Locate the cell with the specified text and output its (X, Y) center coordinate. 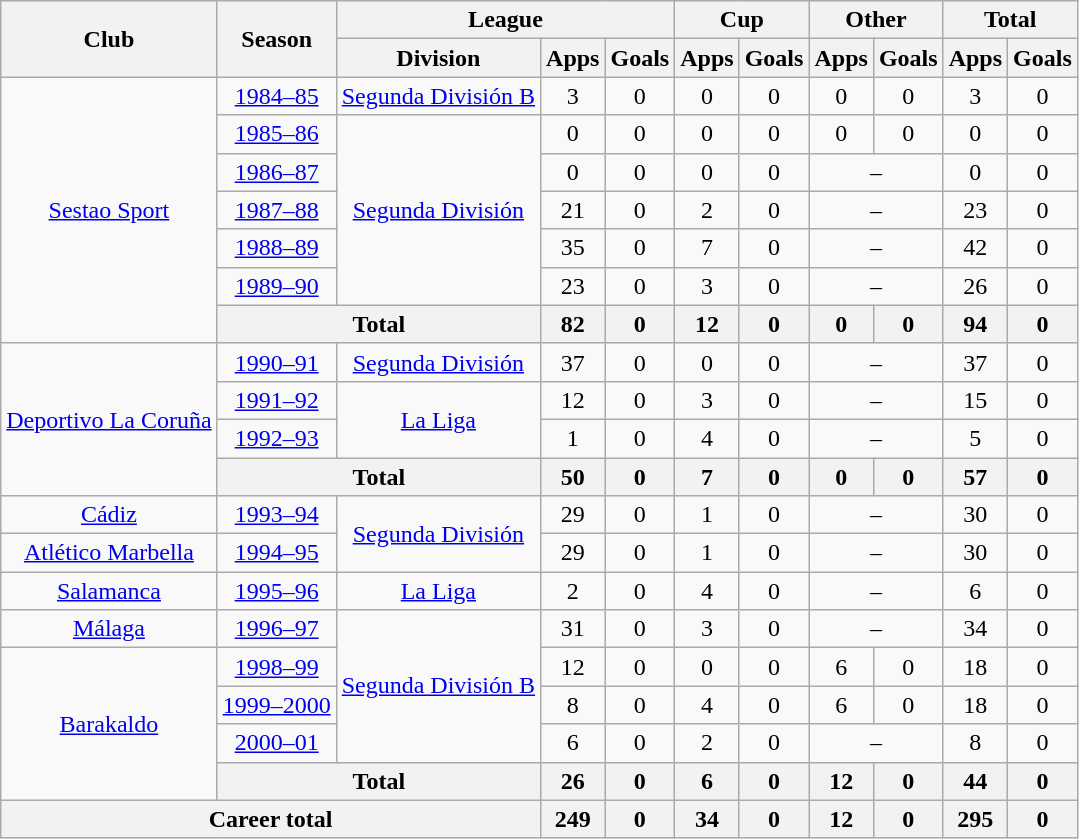
Season (276, 39)
1987–88 (276, 210)
Cup (742, 20)
Málaga (109, 629)
1995–96 (276, 591)
57 (975, 477)
44 (975, 781)
82 (573, 324)
1984–85 (276, 96)
15 (975, 400)
Club (109, 39)
1989–90 (276, 286)
League (506, 20)
1985–86 (276, 134)
Atlético Marbella (109, 553)
Other (876, 20)
1990–91 (276, 362)
1988–89 (276, 248)
21 (573, 210)
295 (975, 819)
Sestao Sport (109, 210)
1986–87 (276, 172)
249 (573, 819)
2000–01 (276, 743)
5 (975, 438)
Salamanca (109, 591)
1999–2000 (276, 705)
50 (573, 477)
1991–92 (276, 400)
Career total (271, 819)
94 (975, 324)
35 (573, 248)
42 (975, 248)
Cádiz (109, 515)
Division (438, 58)
1994–95 (276, 553)
1992–93 (276, 438)
Deportivo La Coruña (109, 419)
1996–97 (276, 629)
1993–94 (276, 515)
Barakaldo (109, 724)
31 (573, 629)
1998–99 (276, 667)
